Extract the (x, y) coordinate from the center of the cell holding the provided text.  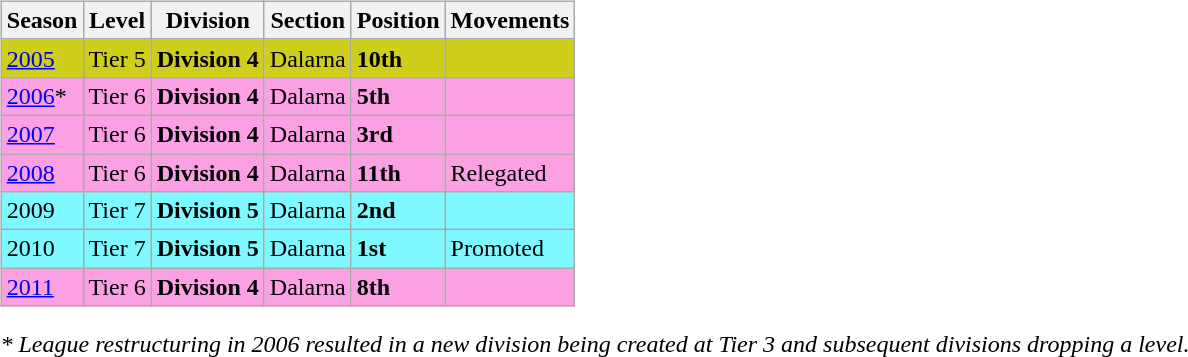
2008 (42, 173)
2nd (398, 211)
Promoted (510, 249)
3rd (398, 134)
2006* (42, 96)
2010 (42, 249)
Relegated (510, 173)
Tier 5 (117, 58)
Movements (510, 20)
8th (398, 287)
10th (398, 58)
2011 (42, 287)
11th (398, 173)
Season (42, 20)
5th (398, 96)
Level (117, 20)
Division (208, 20)
2007 (42, 134)
2005 (42, 58)
Position (398, 20)
2009 (42, 211)
1st (398, 249)
Section (308, 20)
